Find where the given text appears and provide that cell's center as (x, y) coordinate. 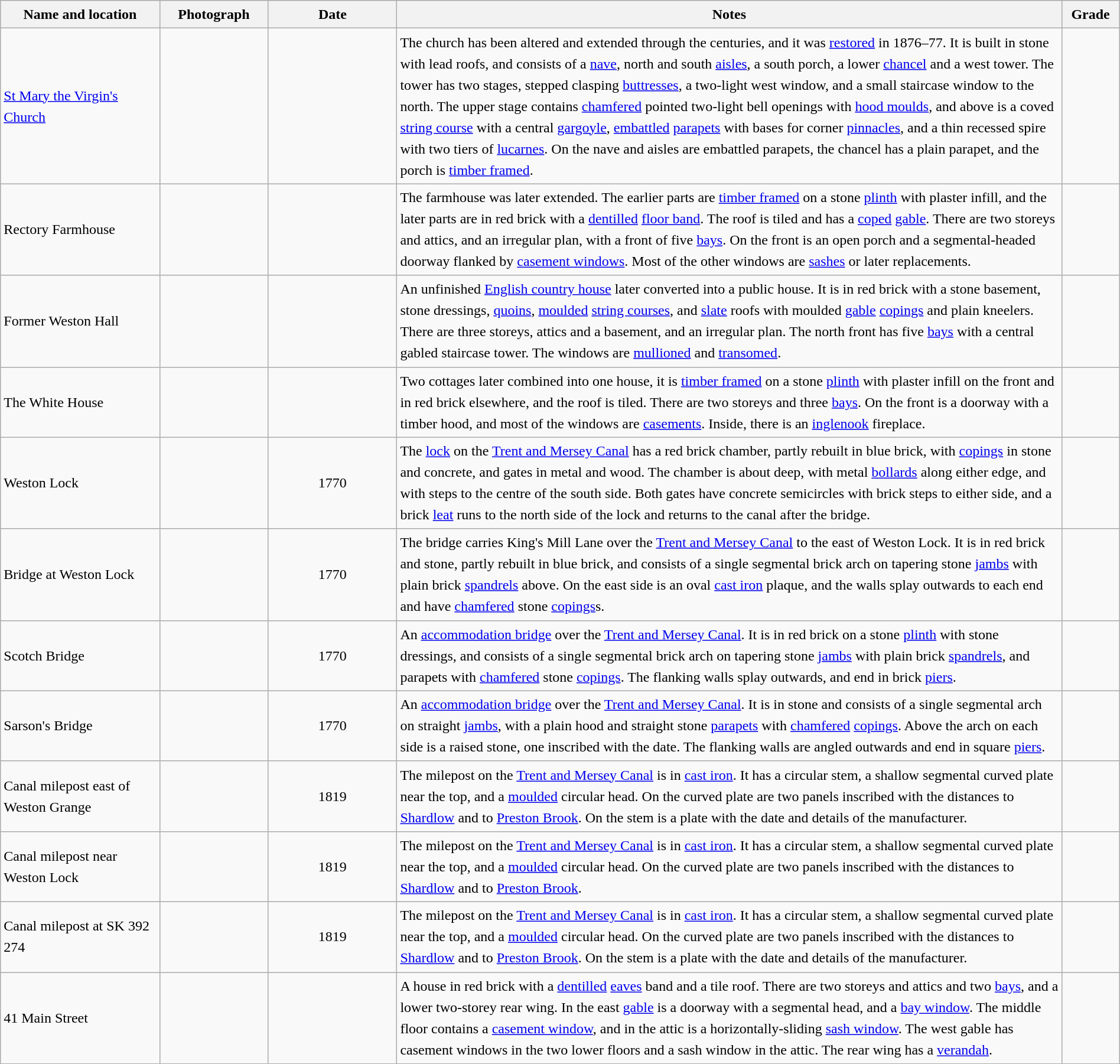
Weston Lock (80, 483)
Name and location (80, 14)
Canal milepost near Weston Lock (80, 866)
Date (333, 14)
Rectory Farmhouse (80, 229)
41 Main Street (80, 1019)
The White House (80, 402)
Grade (1090, 14)
Photograph (214, 14)
Canal milepost east of Weston Grange (80, 796)
Former Weston Hall (80, 321)
Scotch Bridge (80, 656)
St Mary the Virgin's Church (80, 106)
Bridge at Weston Lock (80, 574)
Sarson's Bridge (80, 725)
Canal milepost at SK 392 274 (80, 937)
Notes (729, 14)
